Return (X, Y) of the center of cell containing provided text 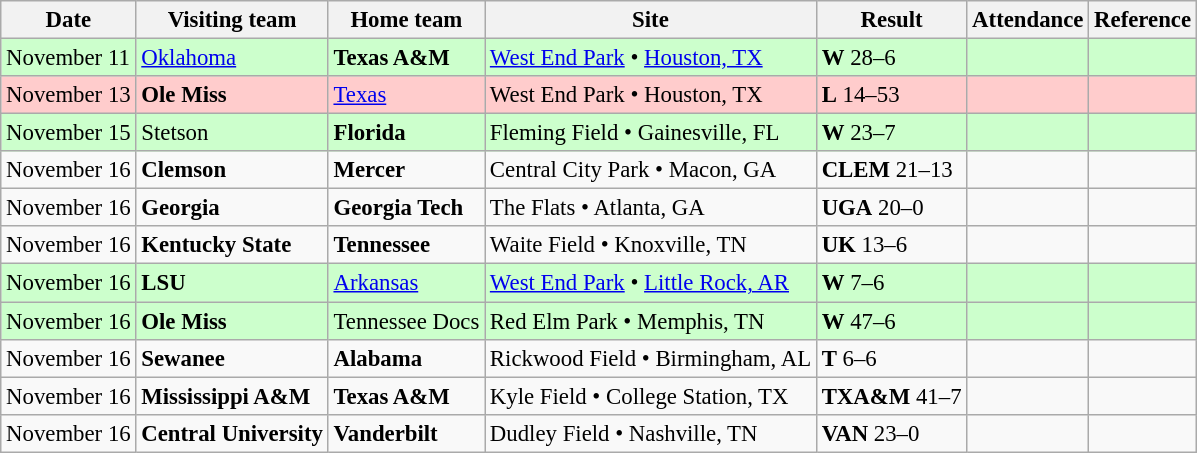
Home team (406, 20)
Tennessee Docs (406, 321)
Central City Park • Macon, GA (651, 170)
Sewanee (232, 358)
TXA&M 41–7 (891, 396)
W 28–6 (891, 58)
Mississippi A&M (232, 396)
Tennessee (406, 245)
Kentucky State (232, 245)
Stetson (232, 133)
Georgia (232, 208)
VAN 23–0 (891, 433)
Clemson (232, 170)
Site (651, 20)
Florida (406, 133)
L 14–53 (891, 95)
Texas (406, 95)
Dudley Field • Nashville, TN (651, 433)
Date (68, 20)
November 11 (68, 58)
Arkansas (406, 283)
CLEM 21–13 (891, 170)
Reference (1143, 20)
Mercer (406, 170)
Attendance (1028, 20)
T 6–6 (891, 358)
Kyle Field • College Station, TX (651, 396)
LSU (232, 283)
W 47–6 (891, 321)
Georgia Tech (406, 208)
Red Elm Park • Memphis, TN (651, 321)
Visiting team (232, 20)
November 13 (68, 95)
Alabama (406, 358)
Rickwood Field • Birmingham, AL (651, 358)
W 23–7 (891, 133)
Result (891, 20)
Central University (232, 433)
W 7–6 (891, 283)
Waite Field • Knoxville, TN (651, 245)
November 15 (68, 133)
Vanderbilt (406, 433)
Oklahoma (232, 58)
The Flats • Atlanta, GA (651, 208)
UK 13–6 (891, 245)
Fleming Field • Gainesville, FL (651, 133)
West End Park • Little Rock, AR (651, 283)
UGA 20–0 (891, 208)
